Return the [X, Y] coordinate for the center point of the cell that contains the specified text.  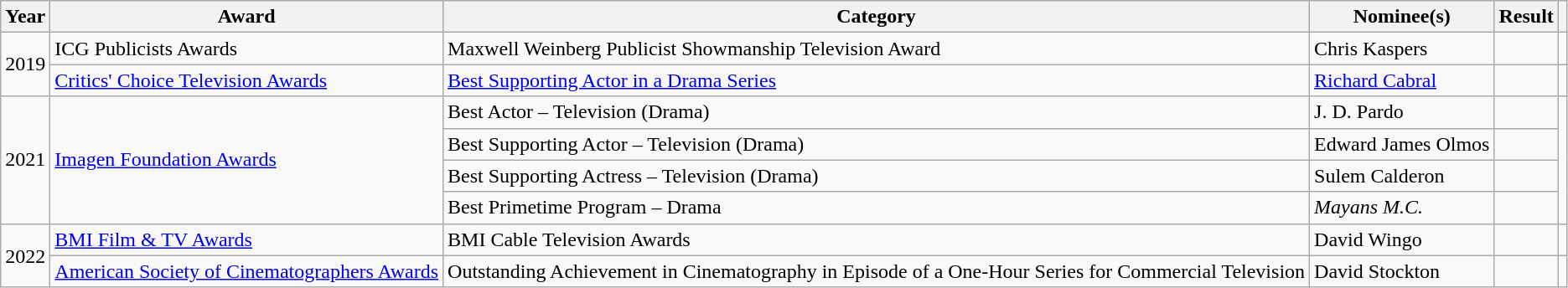
David Stockton [1402, 271]
Edward James Olmos [1402, 144]
Richard Cabral [1402, 80]
2021 [25, 160]
Best Supporting Actor – Television (Drama) [877, 144]
J. D. Pardo [1402, 112]
American Society of Cinematographers Awards [246, 271]
Imagen Foundation Awards [246, 160]
Category [877, 17]
Year [25, 17]
Best Supporting Actress – Television (Drama) [877, 176]
Best Primetime Program – Drama [877, 208]
Result [1526, 17]
Best Actor – Television (Drama) [877, 112]
Outstanding Achievement in Cinematography in Episode of a One-Hour Series for Commercial Television [877, 271]
Critics' Choice Television Awards [246, 80]
Chris Kaspers [1402, 49]
Award [246, 17]
BMI Film & TV Awards [246, 239]
Maxwell Weinberg Publicist Showmanship Television Award [877, 49]
2019 [25, 64]
Sulem Calderon [1402, 176]
David Wingo [1402, 239]
2022 [25, 255]
Best Supporting Actor in a Drama Series [877, 80]
Nominee(s) [1402, 17]
Mayans M.C. [1402, 208]
ICG Publicists Awards [246, 49]
BMI Cable Television Awards [877, 239]
